Find where the given text appears and provide that cell's center as [X, Y] coordinate. 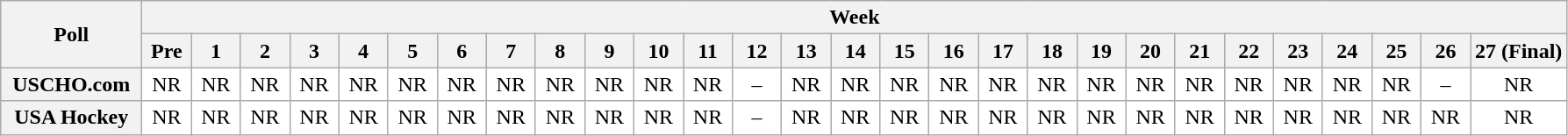
Poll [72, 34]
23 [1298, 51]
9 [609, 51]
19 [1101, 51]
10 [658, 51]
1 [216, 51]
USCHO.com [72, 84]
12 [757, 51]
13 [806, 51]
6 [462, 51]
25 [1396, 51]
11 [707, 51]
USA Hockey [72, 118]
26 [1445, 51]
18 [1052, 51]
7 [511, 51]
17 [1003, 51]
Pre [167, 51]
14 [856, 51]
20 [1150, 51]
22 [1249, 51]
15 [905, 51]
5 [412, 51]
27 (Final) [1519, 51]
21 [1199, 51]
4 [363, 51]
2 [265, 51]
16 [954, 51]
8 [560, 51]
24 [1347, 51]
3 [314, 51]
Week [855, 18]
